Determine the (x, y) coordinate at the center of the cell enclosing the given text.  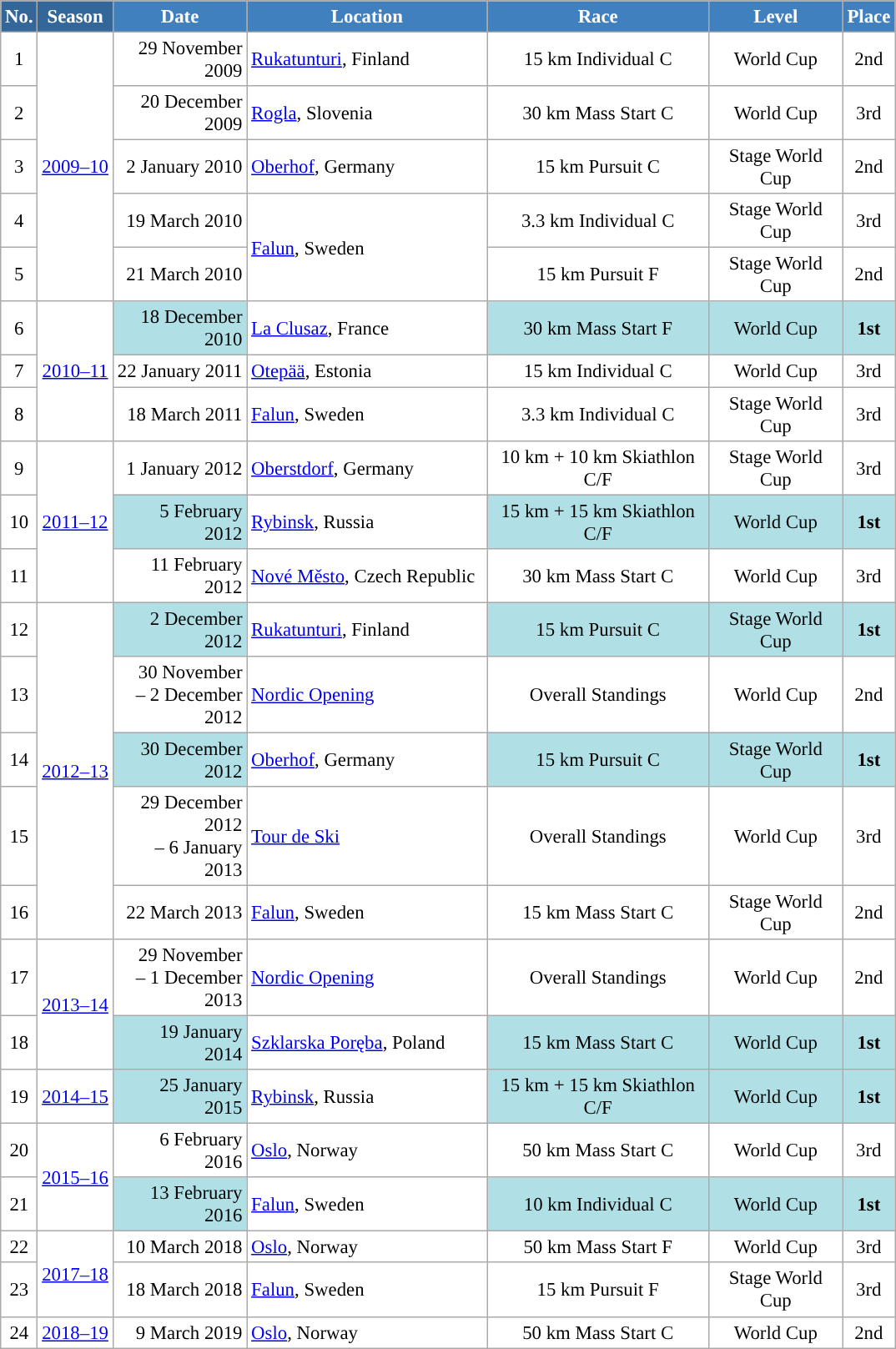
2013–14 (75, 1004)
22 March 2013 (180, 913)
24 (19, 1332)
11 (19, 576)
23 (19, 1290)
3 (19, 167)
18 (19, 1043)
21 (19, 1205)
22 (19, 1247)
20 December 2009 (180, 113)
15 (19, 836)
1 (19, 60)
50 km Mass Start F (598, 1247)
21 March 2010 (180, 275)
12 (19, 629)
Tour de Ski (367, 836)
Szklarska Poręba, Poland (367, 1043)
2 December 2012 (180, 629)
6 (19, 329)
2009–10 (75, 167)
10 km + 10 km Skiathlon C/F (598, 467)
20 (19, 1151)
1 January 2012 (180, 467)
2010–11 (75, 372)
2012–13 (75, 771)
Race (598, 17)
17 (19, 978)
13 (19, 695)
14 (19, 759)
11 February 2012 (180, 576)
29 November – 1 December 2013 (180, 978)
29 November 2009 (180, 60)
2015–16 (75, 1178)
Date (180, 17)
2 (19, 113)
2017–18 (75, 1274)
30 November – 2 December 2012 (180, 695)
7 (19, 371)
10 (19, 522)
La Clusaz, France (367, 329)
Location (367, 17)
Rogla, Slovenia (367, 113)
16 (19, 913)
4 (19, 220)
2011–12 (75, 521)
10 March 2018 (180, 1247)
18 December 2010 (180, 329)
2 January 2010 (180, 167)
Otepää, Estonia (367, 371)
Level (776, 17)
Place (868, 17)
2014–15 (75, 1096)
19 March 2010 (180, 220)
Season (75, 17)
9 March 2019 (180, 1332)
8 (19, 414)
25 January 2015 (180, 1096)
No. (19, 17)
19 (19, 1096)
Nové Město, Czech Republic (367, 576)
5 (19, 275)
30 km Mass Start F (598, 329)
5 February 2012 (180, 522)
13 February 2016 (180, 1205)
10 km Individual C (598, 1205)
9 (19, 467)
29 December 2012 – 6 January 2013 (180, 836)
2018–19 (75, 1332)
6 February 2016 (180, 1151)
18 March 2018 (180, 1290)
Oberstdorf, Germany (367, 467)
18 March 2011 (180, 414)
30 December 2012 (180, 759)
19 January 2014 (180, 1043)
22 January 2011 (180, 371)
